Capture the cell that displays the provided text and extract its (X, Y) central coordinate. 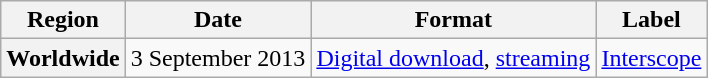
Digital download, streaming (454, 58)
Format (454, 20)
Region (63, 20)
Date (218, 20)
Interscope (652, 58)
Label (652, 20)
Worldwide (63, 58)
3 September 2013 (218, 58)
